From the cell containing the given text, extract its center point as (X, Y) coordinate. 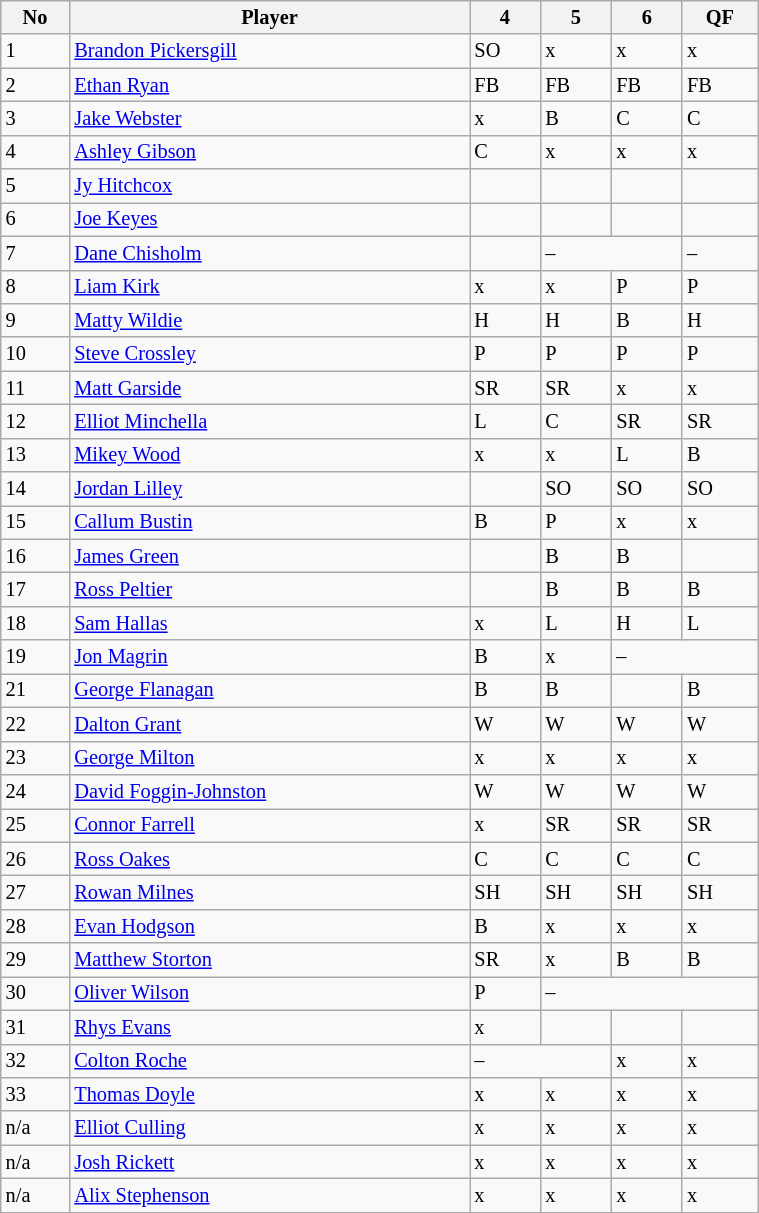
22 (36, 724)
26 (36, 859)
14 (36, 489)
30 (36, 993)
10 (36, 354)
7 (36, 253)
9 (36, 320)
Dalton Grant (269, 724)
Joe Keyes (269, 219)
Ross Oakes (269, 859)
James Green (269, 556)
13 (36, 455)
3 (36, 118)
Matt Garside (269, 388)
Brandon Pickersgill (269, 51)
Player (269, 17)
No (36, 17)
Jordan Lilley (269, 489)
32 (36, 1061)
Elliot Culling (269, 1128)
Connor Farrell (269, 825)
Jake Webster (269, 118)
33 (36, 1094)
21 (36, 690)
Oliver Wilson (269, 993)
George Milton (269, 758)
QF (720, 17)
28 (36, 926)
Colton Roche (269, 1061)
Rhys Evans (269, 1027)
Mikey Wood (269, 455)
18 (36, 623)
8 (36, 287)
Matthew Storton (269, 960)
Dane Chisholm (269, 253)
Rowan Milnes (269, 892)
19 (36, 657)
12 (36, 421)
Ashley Gibson (269, 152)
11 (36, 388)
31 (36, 1027)
1 (36, 51)
Sam Hallas (269, 623)
Matty Wildie (269, 320)
Liam Kirk (269, 287)
Elliot Minchella (269, 421)
23 (36, 758)
David Foggin-Johnston (269, 791)
Josh Rickett (269, 1162)
Jon Magrin (269, 657)
Thomas Doyle (269, 1094)
Evan Hodgson (269, 926)
Callum Bustin (269, 522)
Steve Crossley (269, 354)
25 (36, 825)
29 (36, 960)
24 (36, 791)
Ross Peltier (269, 589)
27 (36, 892)
Ethan Ryan (269, 85)
Alix Stephenson (269, 1195)
17 (36, 589)
15 (36, 522)
Jy Hitchcox (269, 186)
George Flanagan (269, 690)
16 (36, 556)
2 (36, 85)
